Identify which cell holds the provided text, then report its [X, Y] central coordinate. 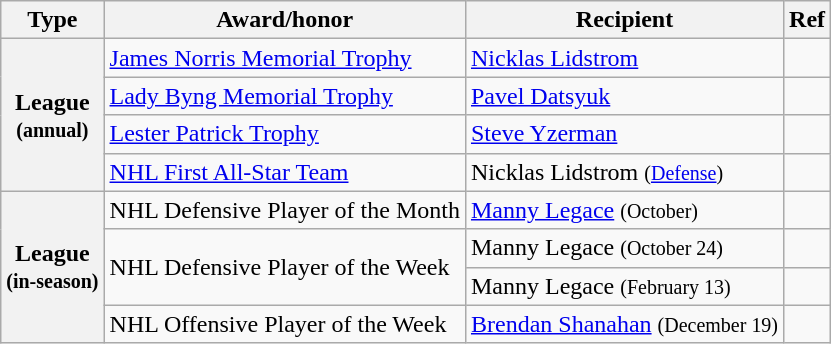
League(annual) [52, 115]
NHL Offensive Player of the Week [284, 324]
Type [52, 20]
Recipient [624, 20]
Manny Legace (October 24) [624, 248]
Manny Legace (October) [624, 210]
Steve Yzerman [624, 134]
Lester Patrick Trophy [284, 134]
NHL Defensive Player of the Month [284, 210]
Nicklas Lidstrom [624, 58]
Brendan Shanahan (December 19) [624, 324]
James Norris Memorial Trophy [284, 58]
Pavel Datsyuk [624, 96]
League(in-season) [52, 267]
Ref [808, 20]
NHL First All-Star Team [284, 172]
NHL Defensive Player of the Week [284, 267]
Manny Legace (February 13) [624, 286]
Lady Byng Memorial Trophy [284, 96]
Award/honor [284, 20]
Nicklas Lidstrom (Defense) [624, 172]
